Return [X, Y] of the center of cell containing provided text 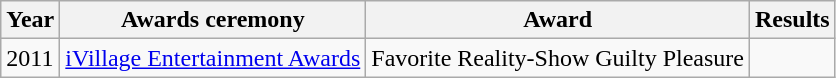
Awards ceremony [213, 20]
iVillage Entertainment Awards [213, 58]
Favorite Reality-Show Guilty Pleasure [558, 58]
Year [30, 20]
Results [792, 20]
2011 [30, 58]
Award [558, 20]
